From the cell containing the given text, extract its center point as (x, y) coordinate. 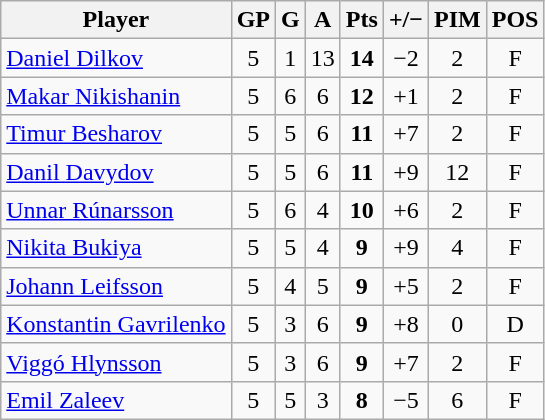
PIM (457, 20)
Daniel Dilkov (116, 58)
Konstantin Gavrilenko (116, 324)
8 (362, 400)
−5 (406, 400)
G (291, 20)
Unnar Rúnarsson (116, 210)
−2 (406, 58)
A (322, 20)
Pts (362, 20)
Player (116, 20)
POS (515, 20)
10 (362, 210)
+6 (406, 210)
0 (457, 324)
+/− (406, 20)
Timur Besharov (116, 134)
+5 (406, 286)
13 (322, 58)
+8 (406, 324)
Emil Zaleev (116, 400)
Makar Nikishanin (116, 96)
Nikita Bukiya (116, 248)
Viggó Hlynsson (116, 362)
Johann Leifsson (116, 286)
GP (253, 20)
+1 (406, 96)
D (515, 324)
1 (291, 58)
14 (362, 58)
Danil Davydov (116, 172)
